Return the (X, Y) coordinate for the center point of the cell that contains the specified text.  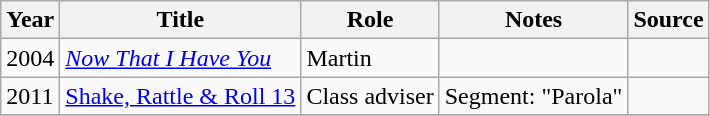
Source (668, 20)
Martin (370, 58)
Role (370, 20)
Notes (534, 20)
2004 (30, 58)
Now That I Have You (180, 58)
Shake, Rattle & Roll 13 (180, 96)
Year (30, 20)
Class adviser (370, 96)
Segment: "Parola" (534, 96)
2011 (30, 96)
Title (180, 20)
